Locate the cell with the specified text and output its (x, y) center coordinate. 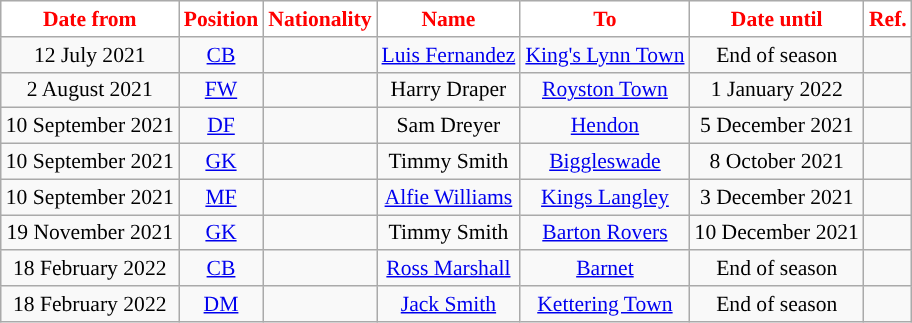
Kettering Town (604, 304)
Barnet (604, 269)
Nationality (320, 19)
1 January 2022 (777, 90)
MF (221, 197)
5 December 2021 (777, 126)
Royston Town (604, 90)
Kings Langley (604, 197)
12 July 2021 (90, 55)
DF (221, 126)
Ross Marshall (449, 269)
King's Lynn Town (604, 55)
Name (449, 19)
Ref. (888, 19)
3 December 2021 (777, 197)
DM (221, 304)
Jack Smith (449, 304)
Date until (777, 19)
2 August 2021 (90, 90)
Biggleswade (604, 162)
FW (221, 90)
Harry Draper (449, 90)
Hendon (604, 126)
19 November 2021 (90, 233)
10 December 2021 (777, 233)
Sam Dreyer (449, 126)
Alfie Williams (449, 197)
8 October 2021 (777, 162)
Date from (90, 19)
To (604, 19)
Luis Fernandez (449, 55)
Barton Rovers (604, 233)
Position (221, 19)
